From the cell containing the given text, extract its center point as [x, y] coordinate. 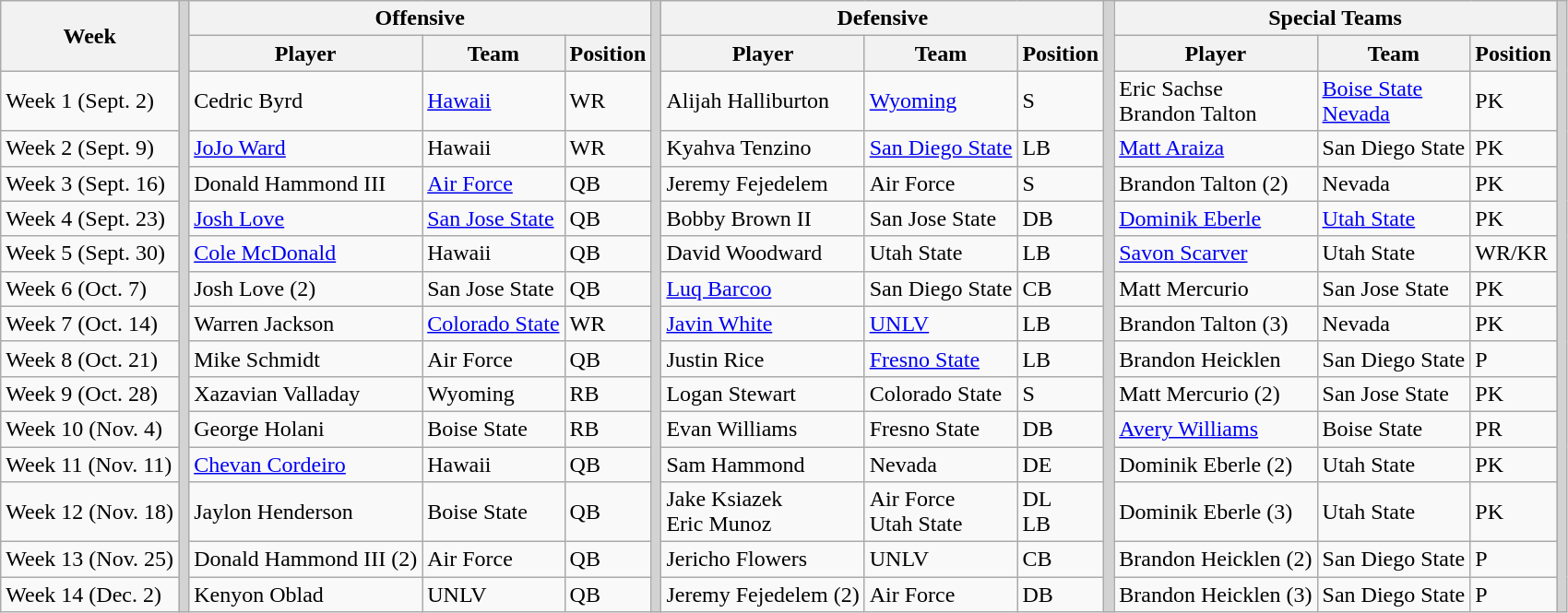
Avery Williams [1216, 429]
Jericho Flowers [763, 560]
Josh Love (2) [306, 289]
Week 10 (Nov. 4) [90, 429]
Week 3 (Sept. 16) [90, 183]
Brandon Heicklen [1216, 359]
Sam Hammond [763, 464]
JoJo Ward [306, 148]
DLLB [1061, 513]
Eric SachseBrandon Talton [1216, 101]
Josh Love [306, 218]
Justin Rice [763, 359]
Week [90, 36]
Week 1 (Sept. 2) [90, 101]
Dominik Eberle (2) [1216, 464]
Donald Hammond III (2) [306, 560]
Boise StateNevada [1394, 101]
Javin White [763, 324]
Week 7 (Oct. 14) [90, 324]
Dominik Eberle (3) [1216, 513]
PR [1514, 429]
Donald Hammond III [306, 183]
Week 13 (Nov. 25) [90, 560]
Week 5 (Sept. 30) [90, 253]
Logan Stewart [763, 394]
Brandon Talton (3) [1216, 324]
Jeremy Fejedelem (2) [763, 595]
Air ForceUtah State [941, 513]
Jaylon Henderson [306, 513]
Mike Schmidt [306, 359]
Brandon Heicklen (3) [1216, 595]
Week 2 (Sept. 9) [90, 148]
Evan Williams [763, 429]
Kenyon Oblad [306, 595]
Chevan Cordeiro [306, 464]
Week 9 (Oct. 28) [90, 394]
Warren Jackson [306, 324]
Savon Scarver [1216, 253]
Week 4 (Sept. 23) [90, 218]
Dominik Eberle [1216, 218]
DE [1061, 464]
Brandon Heicklen (2) [1216, 560]
Week 12 (Nov. 18) [90, 513]
Jeremy Fejedelem [763, 183]
Week 6 (Oct. 7) [90, 289]
Defensive [883, 18]
Week 14 (Dec. 2) [90, 595]
George Holani [306, 429]
Matt Mercurio (2) [1216, 394]
Bobby Brown II [763, 218]
WR/KR [1514, 253]
Matt Araiza [1216, 148]
Kyahva Tenzino [763, 148]
Week 11 (Nov. 11) [90, 464]
Alijah Halliburton [763, 101]
Cole McDonald [306, 253]
David Woodward [763, 253]
Week 8 (Oct. 21) [90, 359]
Luq Barcoo [763, 289]
Matt Mercurio [1216, 289]
Offensive [421, 18]
Jake KsiazekEric Munoz [763, 513]
Xazavian Valladay [306, 394]
Cedric Byrd [306, 101]
Brandon Talton (2) [1216, 183]
Special Teams [1336, 18]
